Return the [X, Y] coordinate for the center point of the cell that contains the specified text.  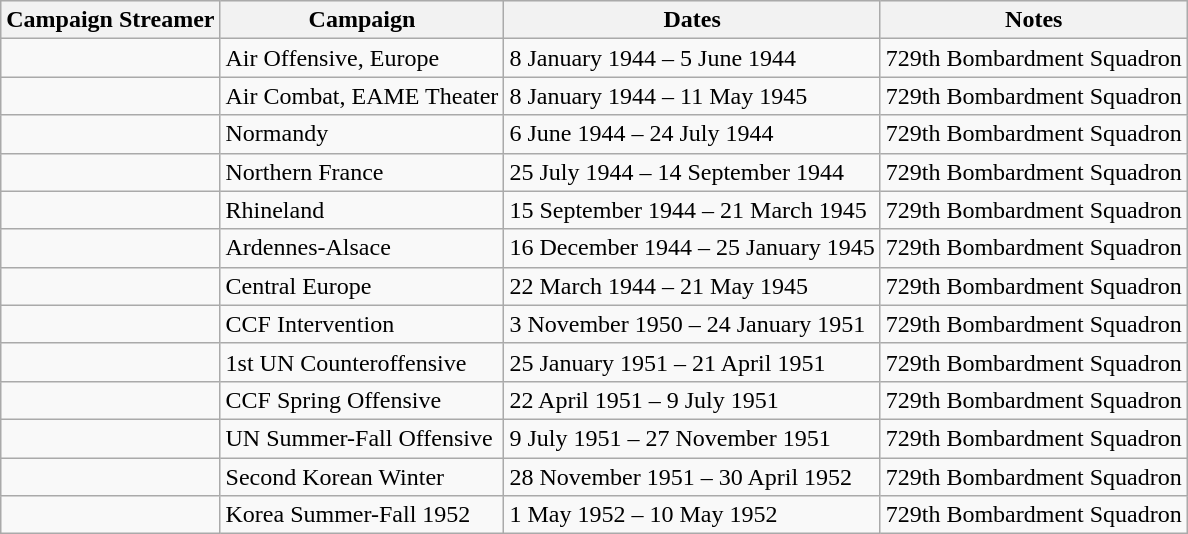
UN Summer-Fall Offensive [362, 438]
Korea Summer-Fall 1952 [362, 515]
8 January 1944 – 11 May 1945 [692, 96]
Notes [1034, 20]
8 January 1944 – 5 June 1944 [692, 58]
22 March 1944 – 21 May 1945 [692, 286]
15 September 1944 – 21 March 1945 [692, 210]
16 December 1944 – 25 January 1945 [692, 248]
25 January 1951 – 21 April 1951 [692, 362]
Rhineland [362, 210]
1 May 1952 – 10 May 1952 [692, 515]
3 November 1950 – 24 January 1951 [692, 324]
Air Combat, EAME Theater [362, 96]
CCF Spring Offensive [362, 400]
Northern France [362, 172]
22 April 1951 – 9 July 1951 [692, 400]
Normandy [362, 134]
28 November 1951 – 30 April 1952 [692, 477]
25 July 1944 – 14 September 1944 [692, 172]
Campaign [362, 20]
9 July 1951 – 27 November 1951 [692, 438]
Campaign Streamer [110, 20]
Dates [692, 20]
Ardennes-Alsace [362, 248]
1st UN Counteroffensive [362, 362]
6 June 1944 – 24 July 1944 [692, 134]
CCF Intervention [362, 324]
Air Offensive, Europe [362, 58]
Central Europe [362, 286]
Second Korean Winter [362, 477]
